Output the [x, y] coordinate of the center of the cell containing the given text.  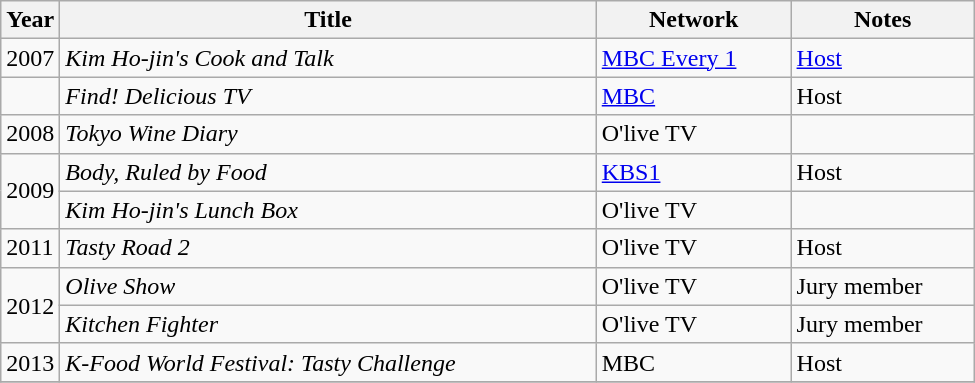
Notes [882, 20]
Tokyo Wine Diary [328, 134]
2008 [30, 134]
Year [30, 20]
Network [694, 20]
MBC Every 1 [694, 58]
Find! Delicious TV [328, 96]
Olive Show [328, 286]
2013 [30, 362]
2009 [30, 191]
2011 [30, 248]
KBS1 [694, 172]
2007 [30, 58]
K-Food World Festival: Tasty Challenge [328, 362]
Kim Ho-jin's Lunch Box [328, 210]
Body, Ruled by Food [328, 172]
Kitchen Fighter [328, 324]
Title [328, 20]
Tasty Road 2 [328, 248]
Kim Ho-jin's Cook and Talk [328, 58]
2012 [30, 305]
